Scan for the cell matching the given text and deliver its [X, Y] coordinate at center. 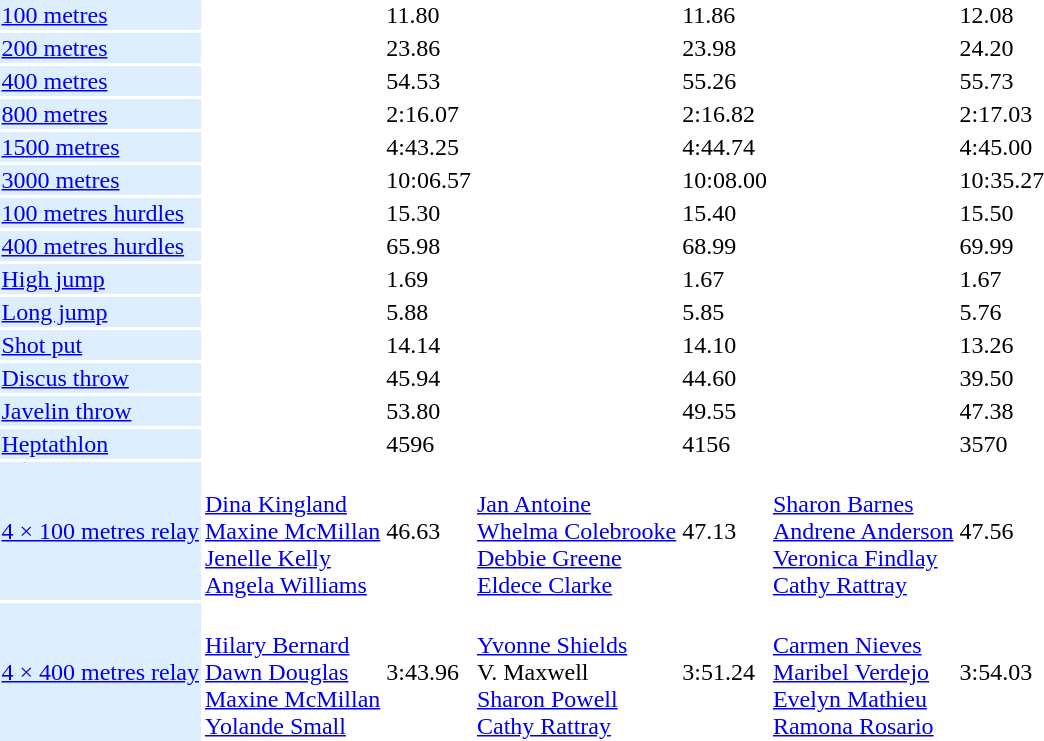
3:43.96 [429, 672]
11.80 [429, 15]
Jan Antoine Whelma Colebrooke Debbie Greene Eldece Clarke [576, 531]
2:16.82 [725, 114]
Heptathlon [100, 444]
4156 [725, 444]
3000 metres [100, 180]
65.98 [429, 246]
100 metres hurdles [100, 213]
1.69 [429, 279]
23.98 [725, 48]
Yvonne Shields V. Maxwell Sharon Powell Cathy Rattray [576, 672]
46.63 [429, 531]
High jump [100, 279]
10:08.00 [725, 180]
49.55 [725, 411]
400 metres [100, 81]
4:44.74 [725, 147]
4596 [429, 444]
Sharon Barnes Andrene Anderson Veronica Findlay Cathy Rattray [863, 531]
11.86 [725, 15]
1500 metres [100, 147]
Hilary Bernard Dawn Douglas Maxine McMillan Yolande Small [292, 672]
53.80 [429, 411]
14.14 [429, 345]
15.40 [725, 213]
4 × 400 metres relay [100, 672]
1.67 [725, 279]
400 metres hurdles [100, 246]
Carmen Nieves Maribel Verdejo Evelyn Mathieu Ramona Rosario [863, 672]
Shot put [100, 345]
5.88 [429, 312]
3:51.24 [725, 672]
Javelin throw [100, 411]
200 metres [100, 48]
Long jump [100, 312]
100 metres [100, 15]
4 × 100 metres relay [100, 531]
68.99 [725, 246]
14.10 [725, 345]
10:06.57 [429, 180]
4:43.25 [429, 147]
Dina Kingland Maxine McMillan Jenelle Kelly Angela Williams [292, 531]
45.94 [429, 378]
800 metres [100, 114]
55.26 [725, 81]
47.13 [725, 531]
2:16.07 [429, 114]
Discus throw [100, 378]
54.53 [429, 81]
15.30 [429, 213]
23.86 [429, 48]
44.60 [725, 378]
5.85 [725, 312]
